Extract the (x, y) coordinate from the center of the cell holding the provided text.  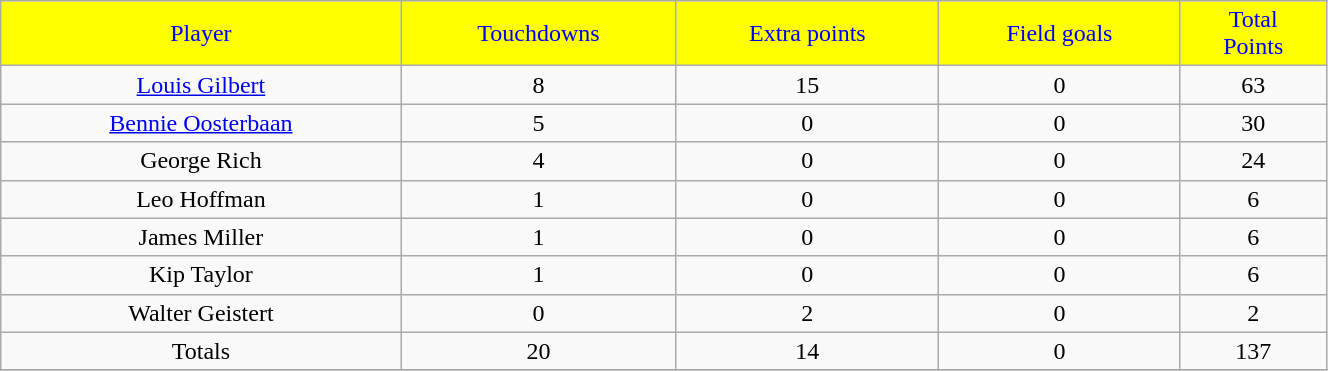
Kip Taylor (201, 275)
Totals (201, 351)
Player (201, 34)
Walter Geistert (201, 313)
24 (1253, 161)
14 (808, 351)
Leo Hoffman (201, 199)
137 (1253, 351)
30 (1253, 123)
Bennie Oosterbaan (201, 123)
Field goals (1060, 34)
63 (1253, 85)
Louis Gilbert (201, 85)
15 (808, 85)
James Miller (201, 237)
Touchdowns (538, 34)
8 (538, 85)
Extra points (808, 34)
20 (538, 351)
4 (538, 161)
TotalPoints (1253, 34)
5 (538, 123)
George Rich (201, 161)
